Identify which cell holds the provided text, then report its [X, Y] central coordinate. 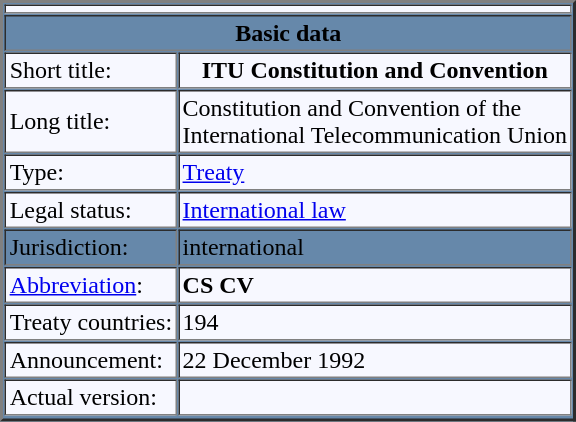
Constitution and Convention of the International Telecommunication Union [374, 122]
Actual version: [90, 398]
194 [374, 322]
Treaty countries: [90, 322]
Announcement: [90, 360]
CS CV [374, 285]
Jurisdiction: [90, 248]
Legal status: [90, 210]
ITU Constitution and Convention [374, 70]
Long title: [90, 122]
22 December 1992 [374, 360]
Treaty [374, 172]
Abbreviation: [90, 285]
Type: [90, 172]
Short title: [90, 70]
Basic data [288, 33]
international [374, 248]
International law [374, 210]
